Identify which cell holds the provided text, then report its [x, y] central coordinate. 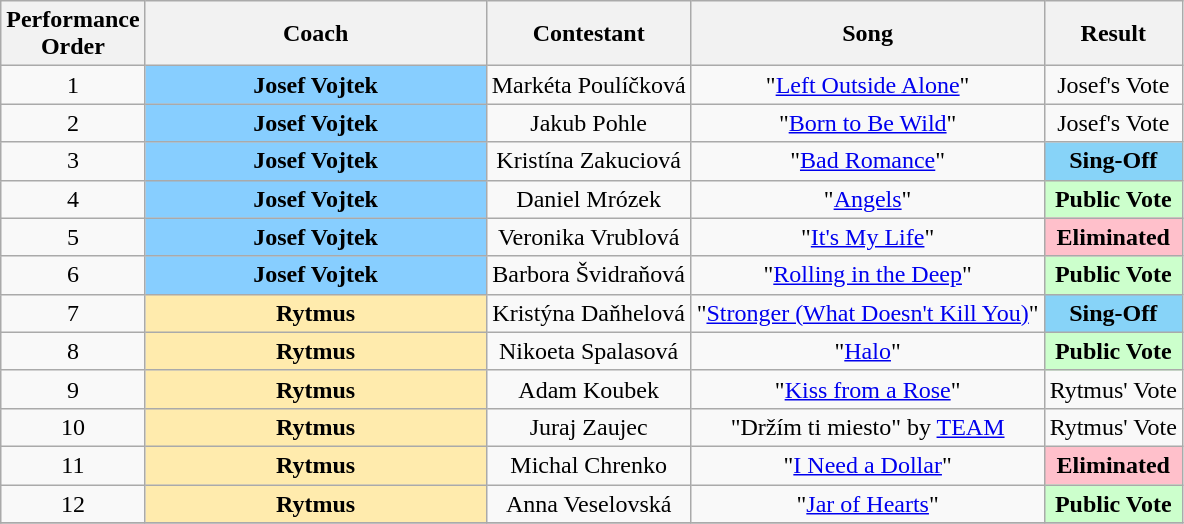
Contestant [588, 34]
"Stronger (What Doesn't Kill You)" [868, 313]
"Halo" [868, 351]
Adam Koubek [588, 389]
Performance Order [73, 34]
3 [73, 161]
12 [73, 503]
"Jar of Hearts" [868, 503]
Nikoeta Spalasová [588, 351]
Juraj Zaujec [588, 427]
"It's My Life" [868, 237]
Kristína Zakuciová [588, 161]
Coach [316, 34]
"I Need a Dollar" [868, 465]
Michal Chrenko [588, 465]
Barbora Švidraňová [588, 275]
6 [73, 275]
"Bad Romance" [868, 161]
Kristýna Daňhelová [588, 313]
"Angels" [868, 199]
"Kiss from a Rose" [868, 389]
Markéta Poulíčková [588, 85]
Daniel Mrózek [588, 199]
"Left Outside Alone" [868, 85]
8 [73, 351]
"Držím ti miesto" by TEAM [868, 427]
1 [73, 85]
Result [1113, 34]
9 [73, 389]
Veronika Vrublová [588, 237]
4 [73, 199]
"Rolling in the Deep" [868, 275]
Jakub Pohle [588, 123]
Anna Veselovská [588, 503]
11 [73, 465]
7 [73, 313]
"Born to Be Wild" [868, 123]
2 [73, 123]
5 [73, 237]
Song [868, 34]
10 [73, 427]
